From the cell containing the given text, extract its center point as [X, Y] coordinate. 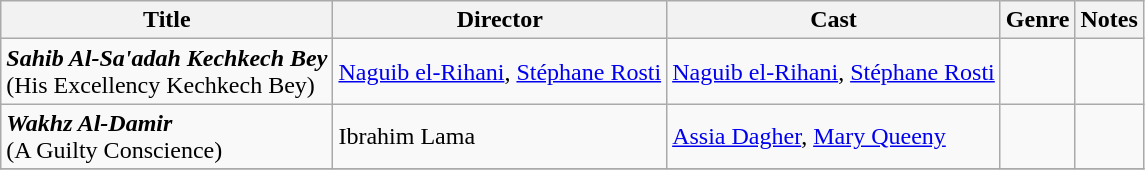
Cast [834, 20]
Wakhz Al-Damir (A Guilty Conscience) [167, 136]
Director [500, 20]
Title [167, 20]
Sahib Al-Sa'adah Kechkech Bey (His Excellency Kechkech Bey) [167, 72]
Genre [1038, 20]
Assia Dagher, Mary Queeny [834, 136]
Ibrahim Lama [500, 136]
Notes [1109, 20]
